Return (X, Y) of the center of cell containing provided text 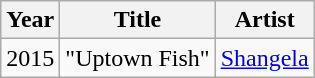
Title (138, 20)
Year (30, 20)
Shangela (264, 58)
"Uptown Fish" (138, 58)
Artist (264, 20)
2015 (30, 58)
